Capture the cell that displays the provided text and extract its (x, y) central coordinate. 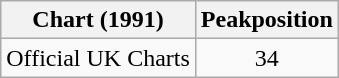
Chart (1991) (98, 20)
Official UK Charts (98, 58)
Peakposition (266, 20)
34 (266, 58)
